Capture the cell that displays the provided text and extract its [X, Y] central coordinate. 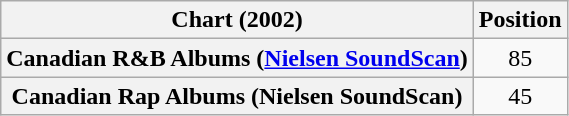
Canadian Rap Albums (Nielsen SoundScan) [238, 96]
45 [520, 96]
85 [520, 58]
Chart (2002) [238, 20]
Position [520, 20]
Canadian R&B Albums (Nielsen SoundScan) [238, 58]
